For the text-containing cell, return its midpoint in [X, Y] coordinate format. 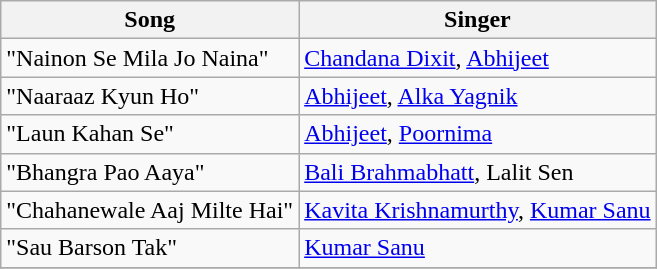
"Chahanewale Aaj Milte Hai" [150, 210]
Kumar Sanu [478, 248]
"Nainon Se Mila Jo Naina" [150, 58]
Abhijeet, Alka Yagnik [478, 96]
Kavita Krishnamurthy, Kumar Sanu [478, 210]
Singer [478, 20]
Bali Brahmabhatt, Lalit Sen [478, 172]
Song [150, 20]
"Bhangra Pao Aaya" [150, 172]
"Naaraaz Kyun Ho" [150, 96]
"Laun Kahan Se" [150, 134]
Abhijeet, Poornima [478, 134]
Chandana Dixit, Abhijeet [478, 58]
"Sau Barson Tak" [150, 248]
